Scan for the cell matching the given text and deliver its (x, y) coordinate at center. 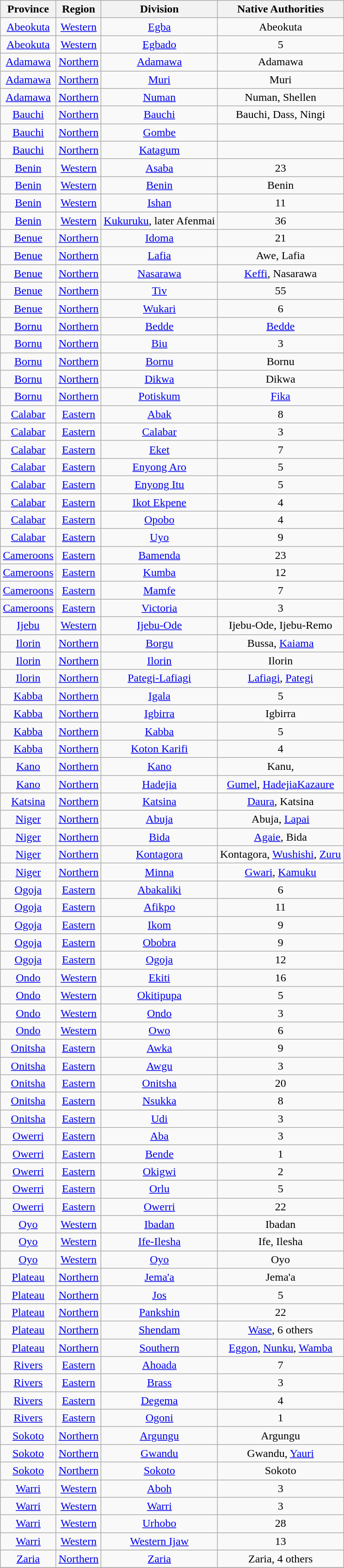
Kumba (160, 573)
Kanu, (281, 766)
Gwandu, Yauri (281, 1453)
Gumel, HadejiaKazaure (281, 784)
Victoria (160, 608)
Ahoada (160, 1365)
Potiskum (160, 397)
Ife, Ilesha (281, 1242)
Eket (160, 449)
Kontagora, Wushishi, Zuru (281, 855)
Ife-Ilesha (160, 1242)
Hadejia (160, 784)
Awka (160, 1048)
Jos (160, 1295)
Ogoni (160, 1418)
Udi (160, 1119)
Mamfe (160, 590)
Wase, 6 others (281, 1330)
Asaba (160, 167)
Division (160, 9)
Numan, Shellen (281, 97)
2 (281, 1171)
Egba (160, 27)
Bussa, Kaiama (281, 643)
36 (281, 221)
Agaie, Bida (281, 837)
Pategi-Lafiagi (160, 678)
Degema (160, 1401)
Okigwi (160, 1171)
Urhobo (160, 1524)
Western Ijaw (160, 1541)
Afikpo (160, 907)
Aba (160, 1136)
Nsukka (160, 1101)
Owo (160, 1030)
Igala (160, 696)
Awe, Lafia (281, 256)
Bauchi, Dass, Ningi (281, 115)
Ijebu (28, 626)
Kontagora (160, 855)
28 (281, 1524)
Opobo (160, 520)
Borgu (160, 643)
Gombe (160, 132)
16 (281, 978)
Awgu (160, 1066)
Bida (160, 837)
Aboh (160, 1488)
Obobra (160, 942)
13 (281, 1541)
Pankshin (160, 1312)
Daura, Katsina (281, 802)
Abak (160, 414)
21 (281, 238)
Keffi, Nasarawa (281, 273)
Ekiti (160, 978)
Native Authorities (281, 9)
Koton Karifi (160, 749)
Lafiagi, Pategi (281, 678)
Region (79, 9)
Ishan (160, 203)
Tiv (160, 291)
Ikom (160, 925)
Enyong Aro (160, 467)
Lafia (160, 256)
Minna (160, 872)
Wukari (160, 309)
Zaria, 4 others (281, 1559)
Southern (160, 1348)
Abakaliki (160, 890)
Ijebu-Ode, Ijebu-Remo (281, 626)
Shendam (160, 1330)
Orlu (160, 1189)
55 (281, 291)
Bamenda (160, 555)
Kukuruku, later Afenmai (160, 221)
20 (281, 1084)
Numan (160, 97)
Fika (281, 397)
Uyo (160, 538)
Ikot Ekpene (160, 502)
Biu (160, 344)
Katagum (160, 150)
Abuja (160, 819)
Enyong Itu (160, 484)
Nasarawa (160, 273)
Brass (160, 1383)
Abuja, Lapai (281, 819)
Okitipupa (160, 995)
Bende (160, 1154)
Ijebu-Ode (160, 626)
Egbado (160, 44)
Province (28, 9)
Gwari, Kamuku (281, 872)
Gwandu (160, 1453)
Eggon, Nunku, Wamba (281, 1348)
Idoma (160, 238)
